From the cell containing the given text, extract its center point as [X, Y] coordinate. 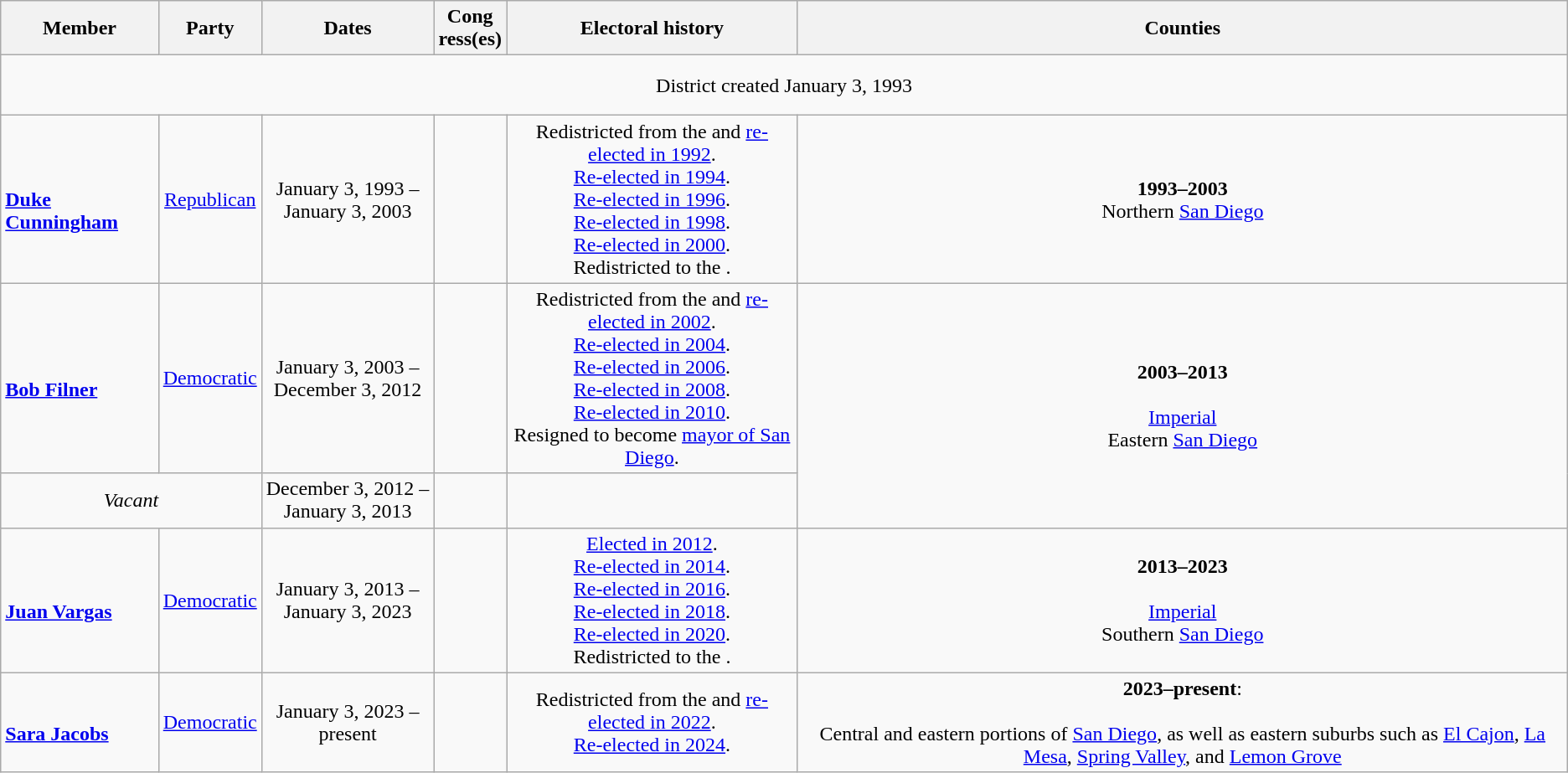
Counties [1183, 28]
January 3, 2013 –January 3, 2023 [348, 600]
January 3, 1993 –January 3, 2003 [348, 199]
Bob Filner [80, 379]
Vacant [131, 501]
2003–2013ImperialEastern San Diego [1183, 405]
January 3, 2003 –December 3, 2012 [348, 379]
Duke Cunningham [80, 199]
Party [209, 28]
Member [80, 28]
Dates [348, 28]
December 3, 2012 –January 3, 2013 [348, 501]
Republican [209, 199]
District created January 3, 1993 [784, 85]
Sara Jacobs [80, 722]
Redistricted from the and re-elected in 2022.Re-elected in 2024. [652, 722]
2013–2023ImperialSouthern San Diego [1183, 600]
January 3, 2023 –present [348, 722]
Electoral history [652, 28]
Congress(es) [471, 28]
1993–2003 Northern San Diego [1183, 199]
Redistricted from the and re-elected in 1992.Re-elected in 1994.Re-elected in 1996.Re-elected in 1998.Re-elected in 2000.Redistricted to the . [652, 199]
Juan Vargas [80, 600]
2023–present:Central and eastern portions of San Diego, as well as eastern suburbs such as El Cajon, La Mesa, Spring Valley, and Lemon Grove [1183, 722]
Elected in 2012.Re-elected in 2014.Re-elected in 2016.Re-elected in 2018.Re-elected in 2020.Redistricted to the . [652, 600]
